Search for the cell housing the specified text and yield its (x, y) center coordinate. 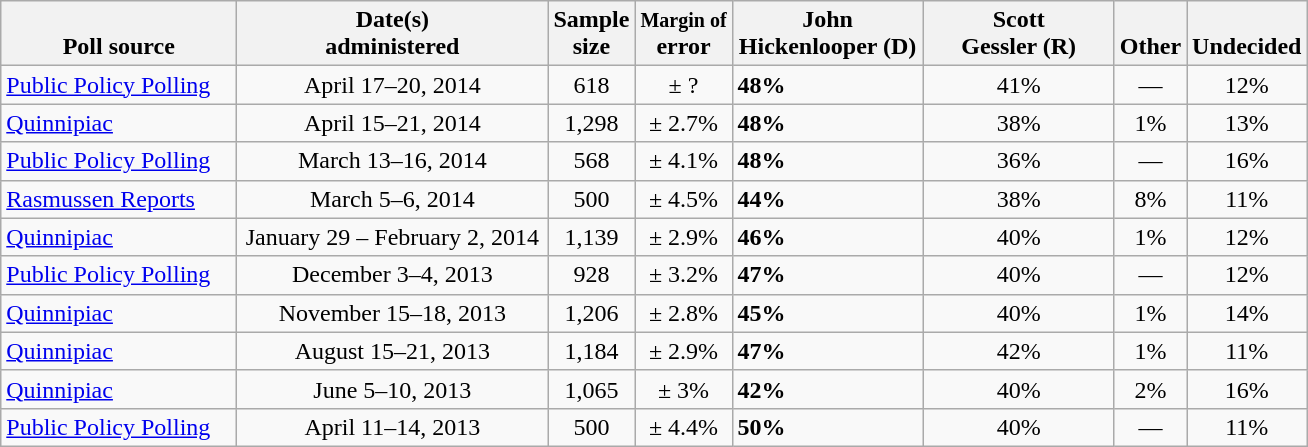
1,298 (592, 123)
June 5–10, 2013 (392, 389)
April 11–14, 2013 (392, 427)
± 3% (684, 389)
50% (828, 427)
1,065 (592, 389)
Date(s)administered (392, 34)
Samplesize (592, 34)
46% (828, 237)
ScottGessler (R) (1018, 34)
± 4.1% (684, 161)
± 2.7% (684, 123)
April 15–21, 2014 (392, 123)
± 4.4% (684, 427)
14% (1247, 313)
March 13–16, 2014 (392, 161)
April 17–20, 2014 (392, 85)
45% (828, 313)
August 15–21, 2013 (392, 351)
41% (1018, 85)
Rasmussen Reports (119, 199)
1,206 (592, 313)
± ? (684, 85)
618 (592, 85)
March 5–6, 2014 (392, 199)
Other (1150, 34)
± 4.5% (684, 199)
November 15–18, 2013 (392, 313)
1,139 (592, 237)
January 29 – February 2, 2014 (392, 237)
13% (1247, 123)
JohnHickenlooper (D) (828, 34)
8% (1150, 199)
568 (592, 161)
44% (828, 199)
1,184 (592, 351)
Undecided (1247, 34)
± 2.8% (684, 313)
December 3–4, 2013 (392, 275)
928 (592, 275)
2% (1150, 389)
± 3.2% (684, 275)
36% (1018, 161)
Poll source (119, 34)
Margin oferror (684, 34)
